Determine the [X, Y] coordinate at the center of the cell enclosing the given text.  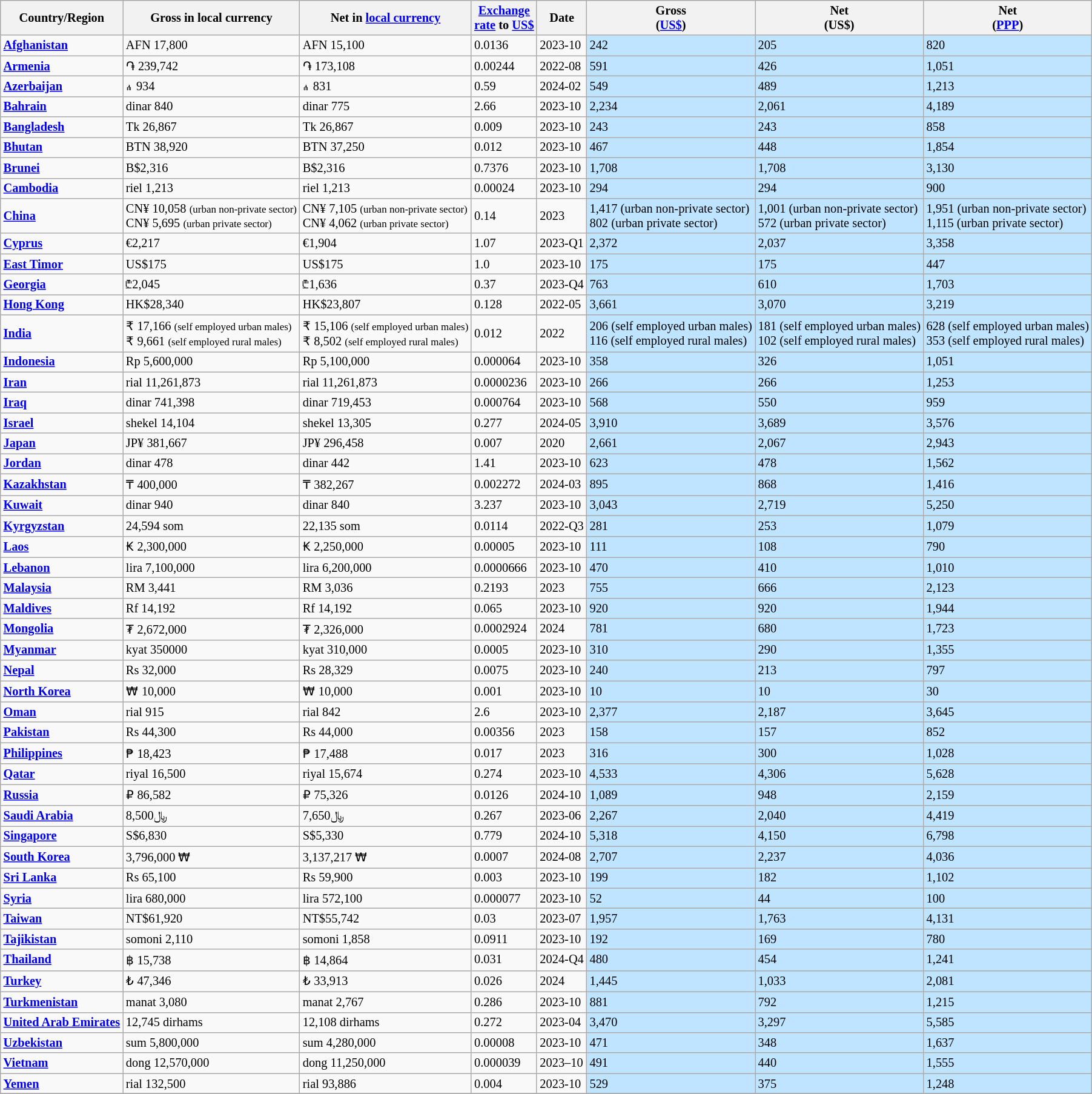
Kazakhstan [62, 485]
Maldives [62, 608]
2023–10 [561, 1063]
Rs 44,300 [211, 732]
Myanmar [62, 650]
Cyprus [62, 244]
0.274 [504, 774]
3,661 [671, 305]
HK$23,807 [385, 305]
AFN 15,100 [385, 45]
₽ 86,582 [211, 795]
2,943 [1008, 443]
Net(PPP) [1008, 18]
BTN 37,250 [385, 147]
0.0075 [504, 671]
₭ 2,250,000 [385, 546]
dinar 940 [211, 505]
0.779 [504, 836]
680 [839, 629]
0.0005 [504, 650]
3,470 [671, 1023]
Rp 5,100,000 [385, 362]
1,763 [839, 918]
0.267 [504, 816]
﷼8,500 [211, 816]
India [62, 333]
lira 680,000 [211, 898]
Bahrain [62, 107]
550 [839, 403]
2024-Q4 [561, 960]
1.0 [504, 264]
Malaysia [62, 588]
Armenia [62, 66]
2.66 [504, 107]
3,297 [839, 1023]
3,137,217 ₩ [385, 857]
0.2193 [504, 588]
dinar 741,398 [211, 403]
1,854 [1008, 147]
1,957 [671, 918]
manat 2,767 [385, 1002]
HK$28,340 [211, 305]
4,419 [1008, 816]
2022-08 [561, 66]
Rs 65,100 [211, 878]
Kuwait [62, 505]
7,650﷼ [385, 816]
881 [671, 1002]
S$6,830 [211, 836]
Oman [62, 712]
1,416 [1008, 485]
Russia [62, 795]
BTN 38,920 [211, 147]
5,585 [1008, 1023]
820 [1008, 45]
Rs 59,900 [385, 878]
lira 6,200,000 [385, 568]
206 (self employed urban males)116 (self employed rural males) [671, 333]
0.0126 [504, 795]
Syria [62, 898]
Afghanistan [62, 45]
0.0002924 [504, 629]
shekel 13,305 [385, 423]
Net(US$) [839, 18]
dinar 478 [211, 463]
somoni 1,858 [385, 939]
0.026 [504, 981]
300 [839, 754]
192 [671, 939]
0.003 [504, 878]
East Timor [62, 264]
4,533 [671, 774]
959 [1008, 403]
666 [839, 588]
1.41 [504, 463]
1,951 (urban non-private sector) 1,115 (urban private sector) [1008, 216]
₭ 2,300,000 [211, 546]
22,135 som [385, 526]
310 [671, 650]
Indonesia [62, 362]
447 [1008, 264]
Rs 28,329 [385, 671]
0.59 [504, 86]
₮ 2,672,000 [211, 629]
205 [839, 45]
2,267 [671, 816]
dinar 719,453 [385, 403]
2,081 [1008, 981]
2020 [561, 443]
Philippines [62, 754]
792 [839, 1002]
Turkey [62, 981]
Iran [62, 382]
2023-Q4 [561, 284]
1,555 [1008, 1063]
2023-07 [561, 918]
0.14 [504, 216]
Jordan [62, 463]
471 [671, 1043]
12,745 dirhams [211, 1023]
₹ 17,166 (self employed urban males)₹ 9,661 (self employed rural males) [211, 333]
52 [671, 898]
0.0136 [504, 45]
4,131 [1008, 918]
0.0114 [504, 526]
₺ 33,913 [385, 981]
290 [839, 650]
₱ 18,423 [211, 754]
JP¥ 381,667 [211, 443]
213 [839, 671]
3,043 [671, 505]
3,796,000 ₩ [211, 857]
5,318 [671, 836]
Israel [62, 423]
2,372 [671, 244]
฿ 14,864 [385, 960]
568 [671, 403]
108 [839, 546]
868 [839, 485]
780 [1008, 939]
2023-04 [561, 1023]
4,036 [1008, 857]
riyal 16,500 [211, 774]
sum 4,280,000 [385, 1043]
3,910 [671, 423]
Laos [62, 546]
Rs 32,000 [211, 671]
1.07 [504, 244]
₸ 400,000 [211, 485]
491 [671, 1063]
100 [1008, 898]
281 [671, 526]
Uzbekistan [62, 1043]
₾1,636 [385, 284]
5,250 [1008, 505]
CN¥ 10,058 (urban non-private sector) CN¥ 5,695 (urban private sector) [211, 216]
2,159 [1008, 795]
1,944 [1008, 608]
Gross in local currency [211, 18]
0.001 [504, 691]
2023-06 [561, 816]
895 [671, 485]
3,689 [839, 423]
2024-08 [561, 857]
242 [671, 45]
lira 7,100,000 [211, 568]
3,576 [1008, 423]
3,070 [839, 305]
Rs 44,000 [385, 732]
₼ 934 [211, 86]
1,215 [1008, 1002]
440 [839, 1063]
4,189 [1008, 107]
Georgia [62, 284]
478 [839, 463]
2024-03 [561, 485]
2,707 [671, 857]
2,123 [1008, 588]
623 [671, 463]
2023-Q1 [561, 244]
Pakistan [62, 732]
2,377 [671, 712]
489 [839, 86]
shekel 14,104 [211, 423]
0.065 [504, 608]
riyal 15,674 [385, 774]
410 [839, 568]
Bangladesh [62, 127]
kyat 350000 [211, 650]
2.6 [504, 712]
Azerbaijan [62, 86]
0.272 [504, 1023]
China [62, 216]
467 [671, 147]
348 [839, 1043]
610 [839, 284]
North Korea [62, 691]
Turkmenistan [62, 1002]
₾2,045 [211, 284]
0.128 [504, 305]
Singapore [62, 836]
Bhutan [62, 147]
2,237 [839, 857]
0.00005 [504, 546]
Saudi Arabia [62, 816]
₹ 15,106 (self employed urban males)₹ 8,502 (self employed rural males) [385, 333]
5,628 [1008, 774]
3,358 [1008, 244]
₱ 17,488 [385, 754]
781 [671, 629]
somoni 2,110 [211, 939]
1,248 [1008, 1084]
2022 [561, 333]
948 [839, 795]
RM 3,441 [211, 588]
448 [839, 147]
€1,904 [385, 244]
529 [671, 1084]
111 [671, 546]
30 [1008, 691]
628 (self employed urban males)353 (self employed rural males) [1008, 333]
0.009 [504, 127]
3,130 [1008, 168]
0.004 [504, 1084]
€2,217 [211, 244]
852 [1008, 732]
1,079 [1008, 526]
3,219 [1008, 305]
CN¥ 7,105 (urban non-private sector) CN¥ 4,062 (urban private sector) [385, 216]
NT$61,920 [211, 918]
rial 842 [385, 712]
dinar 775 [385, 107]
Lebanon [62, 568]
426 [839, 66]
12,108 dirhams [385, 1023]
0.00008 [504, 1043]
₺ 47,346 [211, 981]
158 [671, 732]
240 [671, 671]
2,040 [839, 816]
0.000077 [504, 898]
rial 93,886 [385, 1084]
763 [671, 284]
0.277 [504, 423]
549 [671, 86]
₽ 75,326 [385, 795]
֏ 173,108 [385, 66]
1,001 (urban non-private sector) 572 (urban private sector) [839, 216]
358 [671, 362]
₸ 382,267 [385, 485]
375 [839, 1084]
֏ 239,742 [211, 66]
Cambodia [62, 188]
₮ 2,326,000 [385, 629]
1,703 [1008, 284]
Nepal [62, 671]
1,089 [671, 795]
4,150 [839, 836]
2024-05 [561, 423]
44 [839, 898]
3,645 [1008, 712]
NT$55,742 [385, 918]
0.03 [504, 918]
Exchangerate to US$ [504, 18]
S$5,330 [385, 836]
Thailand [62, 960]
manat 3,080 [211, 1002]
Net in local currency [385, 18]
454 [839, 960]
2024-02 [561, 86]
755 [671, 588]
2,037 [839, 244]
253 [839, 526]
0.017 [504, 754]
0.0911 [504, 939]
1,033 [839, 981]
2,661 [671, 443]
0.286 [504, 1002]
6,798 [1008, 836]
316 [671, 754]
dong 11,250,000 [385, 1063]
1,241 [1008, 960]
Iraq [62, 403]
326 [839, 362]
797 [1008, 671]
0.7376 [504, 168]
900 [1008, 188]
1,723 [1008, 629]
1,445 [671, 981]
Country/Region [62, 18]
Qatar [62, 774]
0.002272 [504, 485]
591 [671, 66]
0.0000236 [504, 382]
2022-Q3 [561, 526]
lira 572,100 [385, 898]
kyat 310,000 [385, 650]
1,102 [1008, 878]
1,417 (urban non-private sector) 802 (urban private sector) [671, 216]
2,719 [839, 505]
0.00356 [504, 732]
Mongolia [62, 629]
4,306 [839, 774]
24,594 som [211, 526]
JP¥ 296,458 [385, 443]
dong 12,570,000 [211, 1063]
858 [1008, 127]
2,067 [839, 443]
RM 3,036 [385, 588]
157 [839, 732]
169 [839, 939]
0.00024 [504, 188]
2,187 [839, 712]
790 [1008, 546]
dinar 442 [385, 463]
Date [561, 18]
1,637 [1008, 1043]
฿ 15,738 [211, 960]
0.00244 [504, 66]
rial 132,500 [211, 1084]
₼ 831 [385, 86]
1,213 [1008, 86]
181 (self employed urban males)102 (self employed rural males) [839, 333]
Gross(US$) [671, 18]
182 [839, 878]
0.031 [504, 960]
rial 915 [211, 712]
3.237 [504, 505]
Kyrgyzstan [62, 526]
Yemen [62, 1084]
South Korea [62, 857]
1,562 [1008, 463]
Rp 5,600,000 [211, 362]
0.37 [504, 284]
2,234 [671, 107]
AFN 17,800 [211, 45]
1,253 [1008, 382]
0.000764 [504, 403]
480 [671, 960]
Hong Kong [62, 305]
1,028 [1008, 754]
1,355 [1008, 650]
0.000064 [504, 362]
Japan [62, 443]
Vietnam [62, 1063]
0.000039 [504, 1063]
0.0007 [504, 857]
Tajikistan [62, 939]
Taiwan [62, 918]
Brunei [62, 168]
199 [671, 878]
0.007 [504, 443]
2022-05 [561, 305]
United Arab Emirates [62, 1023]
2,061 [839, 107]
sum 5,800,000 [211, 1043]
0.0000666 [504, 568]
1,010 [1008, 568]
Sri Lanka [62, 878]
470 [671, 568]
